Provide the (X, Y) coordinate of the cell's center where the given text is located.  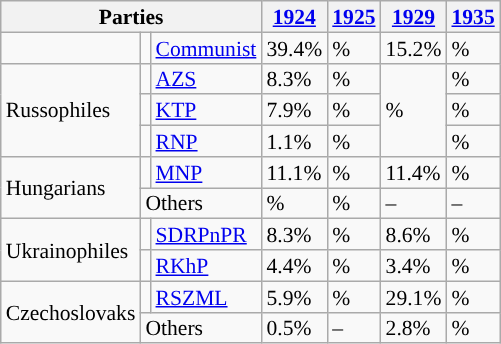
Russophiles (71, 110)
7.9% (294, 110)
AZS (206, 78)
Czechoslovaks (71, 312)
1929 (414, 16)
8.6% (414, 234)
RSZML (206, 296)
KTP (206, 110)
5.9% (294, 296)
4.4% (294, 266)
0.5% (294, 328)
3.4% (414, 266)
29.1% (414, 296)
2.8% (414, 328)
RKhP (206, 266)
Ukrainophiles (71, 250)
1924 (294, 16)
39.4% (294, 48)
1925 (354, 16)
Hungarians (71, 188)
MNP (206, 172)
RNP (206, 142)
SDRPnPR (206, 234)
15.2% (414, 48)
11.4% (414, 172)
1.1% (294, 142)
1935 (472, 16)
11.1% (294, 172)
Parties (132, 16)
Communist (206, 48)
